From the cell containing the given text, extract its center point as (x, y) coordinate. 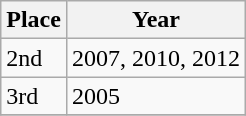
2005 (156, 96)
2007, 2010, 2012 (156, 58)
Place (34, 20)
Year (156, 20)
3rd (34, 96)
2nd (34, 58)
